Search for the cell housing the specified text and yield its (X, Y) center coordinate. 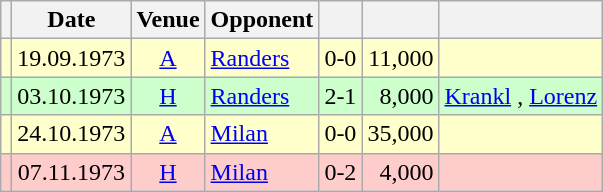
Date (72, 20)
8,000 (400, 96)
0-2 (340, 172)
19.09.1973 (72, 58)
4,000 (400, 172)
2-1 (340, 96)
Opponent (262, 20)
Venue (168, 20)
07.11.1973 (72, 172)
03.10.1973 (72, 96)
35,000 (400, 134)
11,000 (400, 58)
24.10.1973 (72, 134)
Krankl , Lorenz (521, 96)
